Provide the (x, y) coordinate of the cell's center where the given text is located.  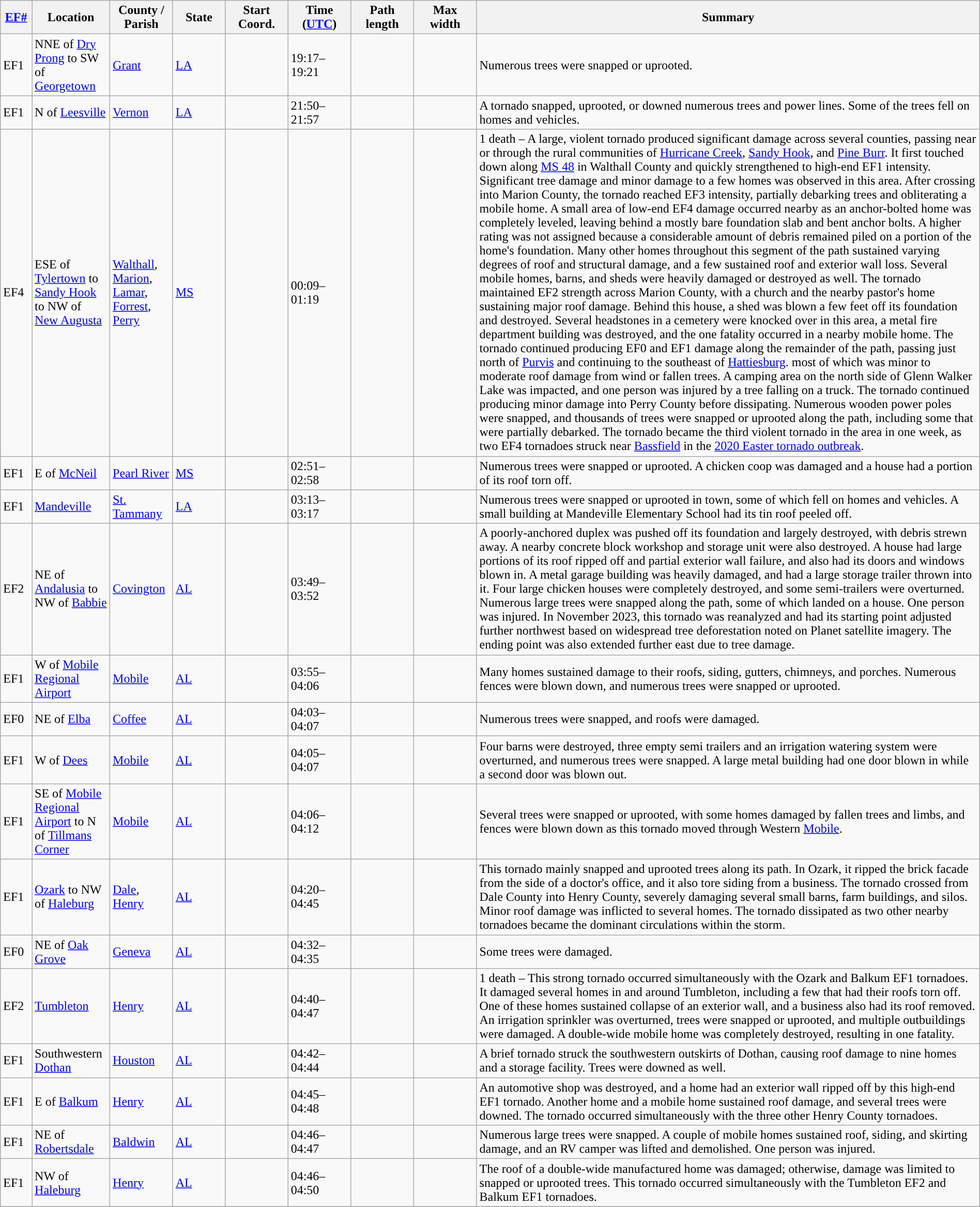
SE of Mobile Regional Airport to N of Tillmans Corner (71, 821)
County / Parish (142, 18)
Tumbleton (71, 1006)
Numerous trees were snapped or uprooted. A chicken coop was damaged and a house had a portion of its roof torn off. (728, 473)
Location (71, 18)
NE of Elba (71, 719)
EF# (17, 18)
EF4 (17, 293)
W of Mobile Regional Airport (71, 678)
St. Tammany (142, 507)
Start Coord. (257, 18)
Some trees were damaged. (728, 952)
Max width (445, 18)
00:09–01:19 (319, 293)
04:46–04:50 (319, 1183)
03:55–04:06 (319, 678)
Houston (142, 1061)
04:05–04:07 (319, 760)
19:17–19:21 (319, 65)
Covington (142, 589)
NE of Andalusia to NW of Babbie (71, 589)
Pearl River (142, 473)
Numerous trees were snapped or uprooted. (728, 65)
Grant (142, 65)
04:20–04:45 (319, 897)
Geneva (142, 952)
NNE of Dry Prong to SW of Georgetown (71, 65)
04:45–04:48 (319, 1102)
Baldwin (142, 1142)
04:06–04:12 (319, 821)
Summary (728, 18)
03:13–03:17 (319, 507)
NE of Robertsdale (71, 1142)
Ozark to NW of Haleburg (71, 897)
04:32–04:35 (319, 952)
A tornado snapped, uprooted, or downed numerous trees and power lines. Some of the trees fell on homes and vehicles. (728, 113)
Coffee (142, 719)
Mandeville (71, 507)
N of Leesville (71, 113)
04:03–04:07 (319, 719)
Southwestern Dothan (71, 1061)
Walthall, Marion, Lamar, Forrest, Perry (142, 293)
04:40–04:47 (319, 1006)
Path length (382, 18)
E of McNeil (71, 473)
Vernon (142, 113)
E of Balkum (71, 1102)
Numerous trees were snapped, and roofs were damaged. (728, 719)
ESE of Tylertown to Sandy Hook to NW of New Augusta (71, 293)
State (198, 18)
02:51–02:58 (319, 473)
04:42–04:44 (319, 1061)
Time (UTC) (319, 18)
21:50–21:57 (319, 113)
NE of Oak Grove (71, 952)
W of Dees (71, 760)
Dale, Henry (142, 897)
NW of Haleburg (71, 1183)
A brief tornado struck the southwestern outskirts of Dothan, causing roof damage to nine homes and a storage facility. Trees were downed as well. (728, 1061)
04:46–04:47 (319, 1142)
03:49–03:52 (319, 589)
